From the cell containing the given text, extract its center point as (X, Y) coordinate. 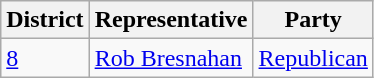
Rob Bresnahan (171, 58)
Representative (171, 20)
District (45, 20)
Party (313, 20)
8 (45, 58)
Republican (313, 58)
